Extract the [X, Y] coordinate from the center of the cell holding the provided text.  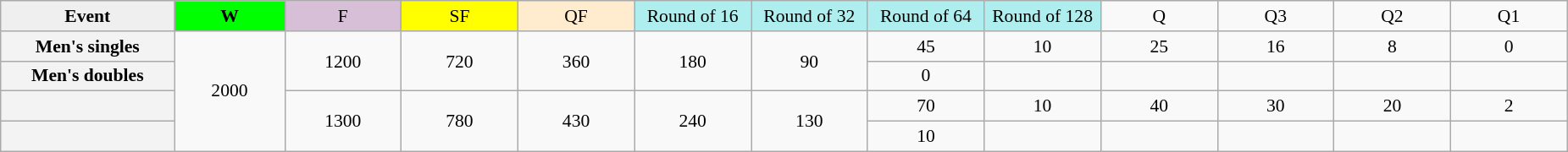
16 [1276, 46]
45 [926, 46]
W [230, 16]
Q1 [1509, 16]
240 [693, 122]
Round of 32 [809, 16]
70 [926, 106]
F [343, 16]
SF [460, 16]
2000 [230, 91]
8 [1393, 46]
40 [1159, 106]
1200 [343, 61]
QF [576, 16]
Q2 [1393, 16]
90 [809, 61]
Men's doubles [88, 76]
Event [88, 16]
20 [1393, 106]
Men's singles [88, 46]
1300 [343, 122]
180 [693, 61]
130 [809, 122]
30 [1276, 106]
Round of 128 [1043, 16]
Q [1159, 16]
720 [460, 61]
430 [576, 122]
780 [460, 122]
Round of 16 [693, 16]
2 [1509, 106]
Q3 [1276, 16]
Round of 64 [926, 16]
25 [1159, 46]
360 [576, 61]
